Detect which cell encompasses the target text, then output its [x, y] center coordinate. 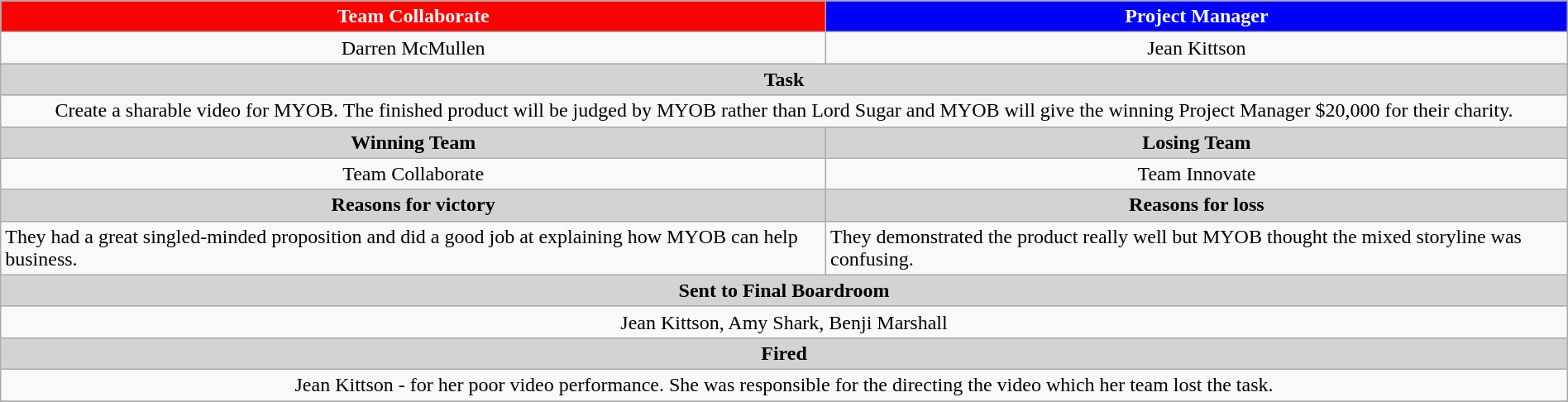
Reasons for loss [1198, 205]
Winning Team [414, 142]
Sent to Final Boardroom [784, 290]
Jean Kittson, Amy Shark, Benji Marshall [784, 322]
Task [784, 79]
Project Manager [1198, 17]
Darren McMullen [414, 48]
Losing Team [1198, 142]
Team Innovate [1198, 174]
Reasons for victory [414, 205]
They had a great singled-minded proposition and did a good job at explaining how MYOB can help business. [414, 248]
Fired [784, 353]
Jean Kittson - for her poor video performance. She was responsible for the directing the video which her team lost the task. [784, 385]
They demonstrated the product really well but MYOB thought the mixed storyline was confusing. [1198, 248]
Jean Kittson [1198, 48]
